Output the [x, y] coordinate of the center of the cell containing the given text.  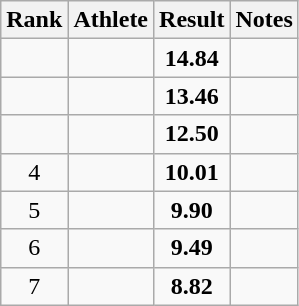
14.84 [192, 58]
Athlete [111, 20]
Result [192, 20]
7 [34, 286]
12.50 [192, 134]
5 [34, 210]
Notes [264, 20]
Rank [34, 20]
6 [34, 248]
8.82 [192, 286]
10.01 [192, 172]
9.49 [192, 248]
13.46 [192, 96]
4 [34, 172]
9.90 [192, 210]
